Output the [X, Y] coordinate of the center of the cell containing the given text.  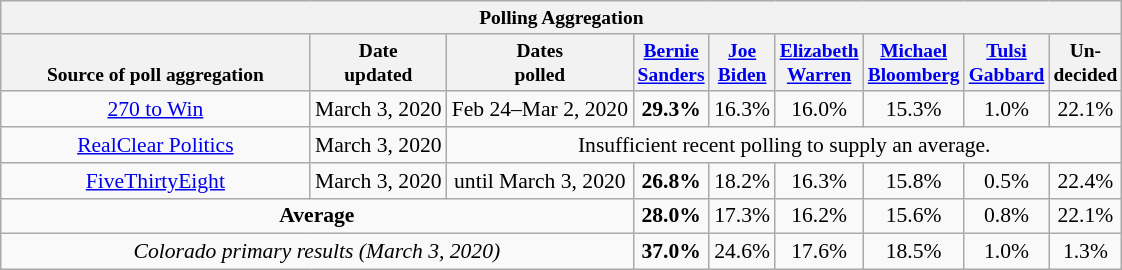
BernieSanders [671, 62]
270 to Win [156, 110]
JoeBiden [742, 62]
MichaelBloomberg [914, 62]
Dateupdated [378, 62]
0.5% [1006, 181]
22.4% [1086, 181]
Polling Aggregation [562, 18]
15.6% [914, 216]
TulsiGabbard [1006, 62]
Un-decided [1086, 62]
until March 3, 2020 [540, 181]
17.3% [742, 216]
28.0% [671, 216]
15.8% [914, 181]
24.6% [742, 252]
Average [317, 216]
16.2% [819, 216]
FiveThirtyEight [156, 181]
17.6% [819, 252]
26.8% [671, 181]
Colorado primary results (March 3, 2020) [317, 252]
RealClear Politics [156, 145]
16.0% [819, 110]
Feb 24–Mar 2, 2020 [540, 110]
Source of poll aggregation [156, 62]
0.8% [1006, 216]
15.3% [914, 110]
29.3% [671, 110]
Insufficient recent polling to supply an average. [784, 145]
18.2% [742, 181]
1.3% [1086, 252]
Datespolled [540, 62]
18.5% [914, 252]
ElizabethWarren [819, 62]
37.0% [671, 252]
